Pinpoint the cell where the given text exists, returning its (x, y) midpoint coordinate. 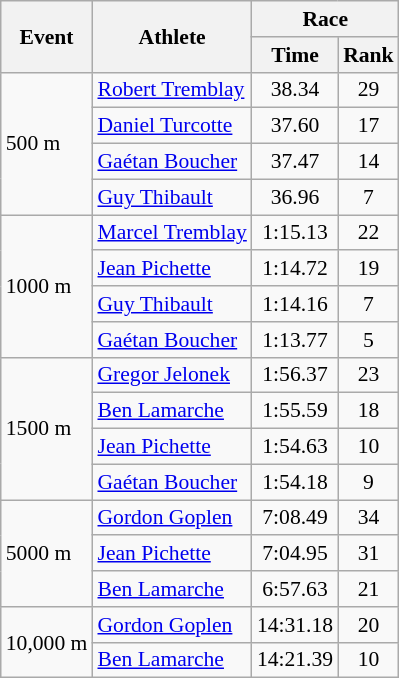
19 (368, 269)
1:54.63 (295, 447)
Gregor Jelonek (172, 375)
21 (368, 589)
Robert Tremblay (172, 90)
1:13.77 (295, 340)
37.60 (295, 126)
1:54.18 (295, 482)
1:14.16 (295, 304)
Daniel Turcotte (172, 126)
34 (368, 518)
Race (326, 19)
14 (368, 162)
7:04.95 (295, 554)
14:31.18 (295, 625)
10,000 m (47, 642)
Event (47, 36)
29 (368, 90)
38.34 (295, 90)
36.96 (295, 197)
7:08.49 (295, 518)
37.47 (295, 162)
31 (368, 554)
1:15.13 (295, 233)
20 (368, 625)
Marcel Tremblay (172, 233)
23 (368, 375)
17 (368, 126)
1000 m (47, 286)
1500 m (47, 428)
1:14.72 (295, 269)
Rank (368, 55)
5 (368, 340)
14:21.39 (295, 660)
22 (368, 233)
500 m (47, 143)
Time (295, 55)
18 (368, 411)
1:56.37 (295, 375)
9 (368, 482)
Athlete (172, 36)
1:55.59 (295, 411)
5000 m (47, 554)
6:57.63 (295, 589)
